Find where the given text appears and provide that cell's center as (x, y) coordinate. 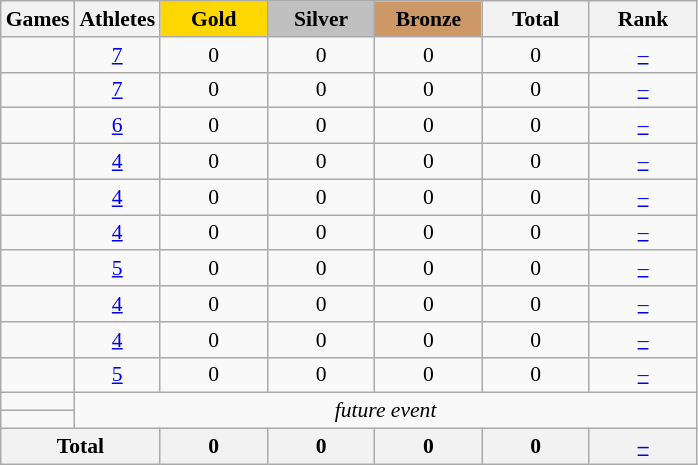
Games (38, 19)
Bronze (428, 19)
future event (385, 411)
Rank (642, 19)
Athletes (117, 19)
6 (117, 126)
Silver (320, 19)
Gold (214, 19)
